Return [X, Y] of the center of cell containing provided text 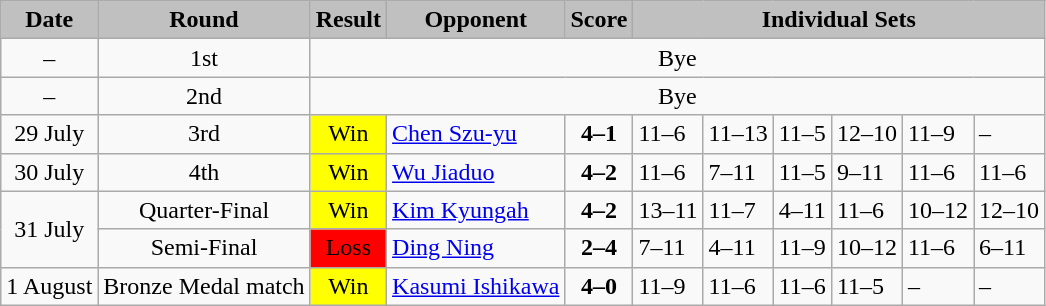
11–13 [738, 134]
Opponent [476, 20]
1 August [50, 286]
29 July [50, 134]
4–0 [599, 286]
Date [50, 20]
4–1 [599, 134]
Chen Szu-yu [476, 134]
Ding Ning [476, 248]
Result [348, 20]
Wu Jiaduo [476, 172]
Individual Sets [839, 20]
4th [204, 172]
31 July [50, 229]
Kim Kyungah [476, 210]
Bronze Medal match [204, 286]
Loss [348, 248]
2–4 [599, 248]
6–11 [1010, 248]
Quarter-Final [204, 210]
13–11 [668, 210]
11–7 [738, 210]
Kasumi Ishikawa [476, 286]
Semi-Final [204, 248]
3rd [204, 134]
30 July [50, 172]
1st [204, 58]
Score [599, 20]
2nd [204, 96]
9–11 [866, 172]
Round [204, 20]
